Detect which cell encompasses the target text, then output its [X, Y] center coordinate. 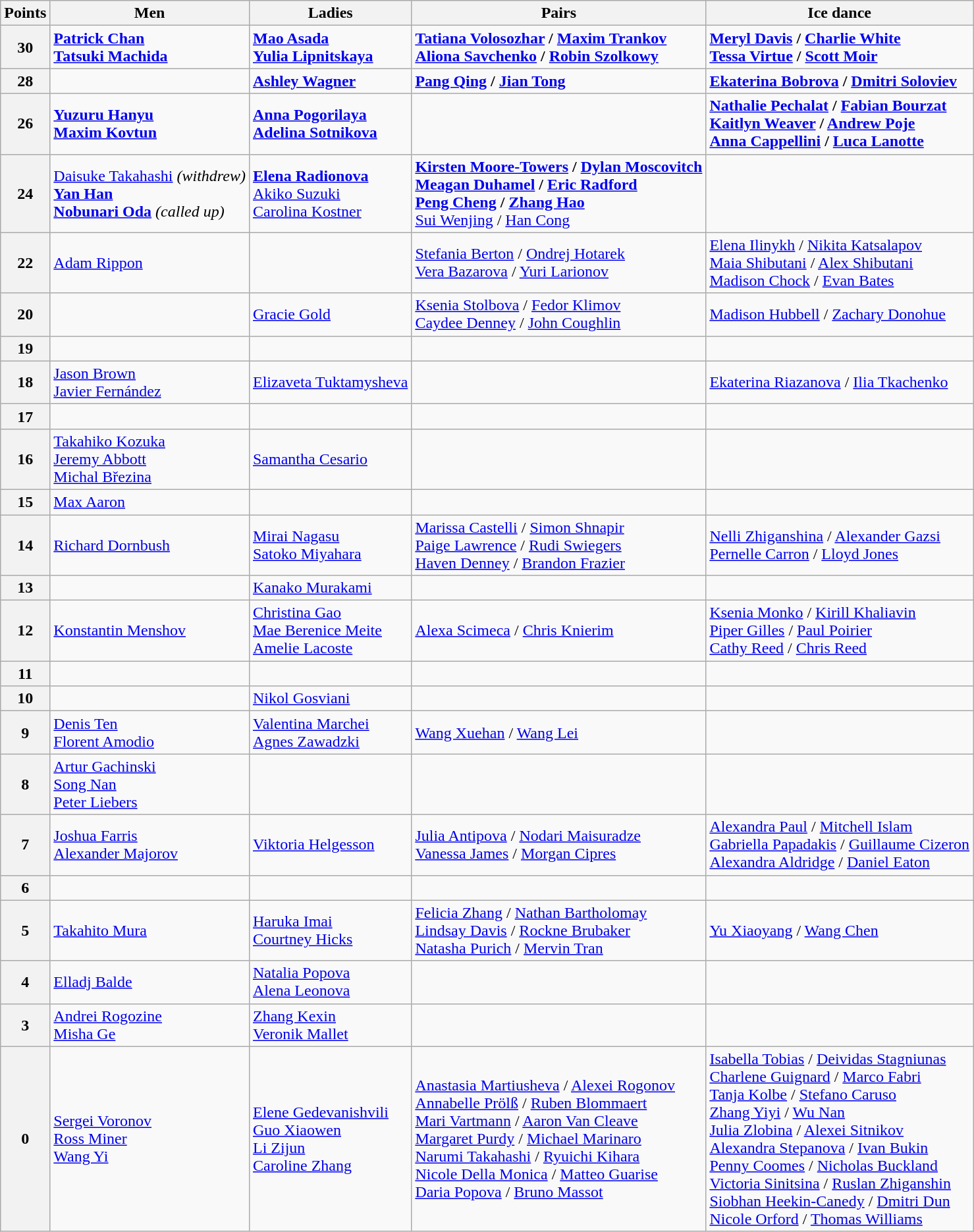
14 [25, 545]
13 [25, 588]
Madison Hubbell / Zachary Donohue [840, 315]
Kirsten Moore-Towers / Dylan Moscovitch Meagan Duhamel / Eric Radford Peng Cheng / Zhang Hao Sui Wenjing / Han Cong [558, 194]
8 [25, 784]
Points [25, 13]
30 [25, 47]
6 [25, 888]
Yuzuru Hanyu Maxim Kovtun [150, 124]
16 [25, 459]
4 [25, 982]
Wang Xuehan / Wang Lei [558, 732]
Yu Xiaoyang / Wang Chen [840, 930]
Sergei Voronov Ross Miner Wang Yi [150, 1139]
12 [25, 631]
Haruka Imai Courtney Hicks [330, 930]
Pairs [558, 13]
Elladj Balde [150, 982]
11 [25, 674]
Takahiko Kozuka Jeremy Abbott Michal Březina [150, 459]
Meryl Davis / Charlie White Tessa Virtue / Scott Moir [840, 47]
Ladies [330, 13]
Ekaterina Riazanova / Ilia Tkachenko [840, 382]
Felicia Zhang / Nathan Bartholomay Lindsay Davis / Rockne Brubaker Natasha Purich / Mervin Tran [558, 930]
Elene Gedevanishvili Guo Xiaowen Li Zijun Caroline Zhang [330, 1139]
18 [25, 382]
Mao Asada Yulia Lipnitskaya [330, 47]
3 [25, 1025]
Elizaveta Tuktamysheva [330, 382]
Patrick Chan Tatsuki Machida [150, 47]
Men [150, 13]
7 [25, 845]
Samantha Cesario [330, 459]
Natalia Popova Alena Leonova [330, 982]
Max Aaron [150, 502]
Marissa Castelli / Simon Shnapir Paige Lawrence / Rudi Swiegers Haven Denney / Brandon Frazier [558, 545]
Richard Dornbush [150, 545]
Anna Pogorilaya Adelina Sotnikova [330, 124]
15 [25, 502]
Christina Gao Mae Berenice Meite Amelie Lacoste [330, 631]
Adam Rippon [150, 263]
Jason Brown Javier Fernández [150, 382]
28 [25, 81]
Nathalie Pechalat / Fabian Bourzat Kaitlyn Weaver / Andrew Poje Anna Cappellini / Luca Lanotte [840, 124]
Nelli Zhiganshina / Alexander Gazsi Pernelle Carron / Lloyd Jones [840, 545]
Tatiana Volosozhar / Maxim Trankov Aliona Savchenko / Robin Szolkowy [558, 47]
5 [25, 930]
Kanako Murakami [330, 588]
Joshua Farris Alexander Majorov [150, 845]
Viktoria Helgesson [330, 845]
Stefania Berton / Ondrej Hotarek Vera Bazarova / Yuri Larionov [558, 263]
Denis Ten Florent Amodio [150, 732]
Ekaterina Bobrova / Dmitri Soloviev [840, 81]
Daisuke Takahashi (withdrew) Yan Han Nobunari Oda (called up) [150, 194]
Elena Radionova Akiko Suzuki Carolina Kostner [330, 194]
Nikol Gosviani [330, 699]
17 [25, 416]
Andrei Rogozine Misha Ge [150, 1025]
20 [25, 315]
22 [25, 263]
9 [25, 732]
Zhang Kexin Veronik Mallet [330, 1025]
Elena Ilinykh / Nikita Katsalapov Maia Shibutani / Alex Shibutani Madison Chock / Evan Bates [840, 263]
Alexa Scimeca / Chris Knierim [558, 631]
19 [25, 348]
Pang Qing / Jian Tong [558, 81]
Gracie Gold [330, 315]
Ice dance [840, 13]
Valentina Marchei Agnes Zawadzki [330, 732]
26 [25, 124]
Julia Antipova / Nodari Maisuradze Vanessa James / Morgan Cipres [558, 845]
Alexandra Paul / Mitchell Islam Gabriella Papadakis / Guillaume Cizeron Alexandra Aldridge / Daniel Eaton [840, 845]
24 [25, 194]
Mirai Nagasu Satoko Miyahara [330, 545]
Ksenia Monko / Kirill Khaliavin Piper Gilles / Paul Poirier Cathy Reed / Chris Reed [840, 631]
10 [25, 699]
Artur Gachinski Song Nan Peter Liebers [150, 784]
0 [25, 1139]
Konstantin Menshov [150, 631]
Takahito Mura [150, 930]
Ksenia Stolbova / Fedor Klimov Caydee Denney / John Coughlin [558, 315]
Ashley Wagner [330, 81]
